Capture the cell that displays the provided text and extract its [x, y] central coordinate. 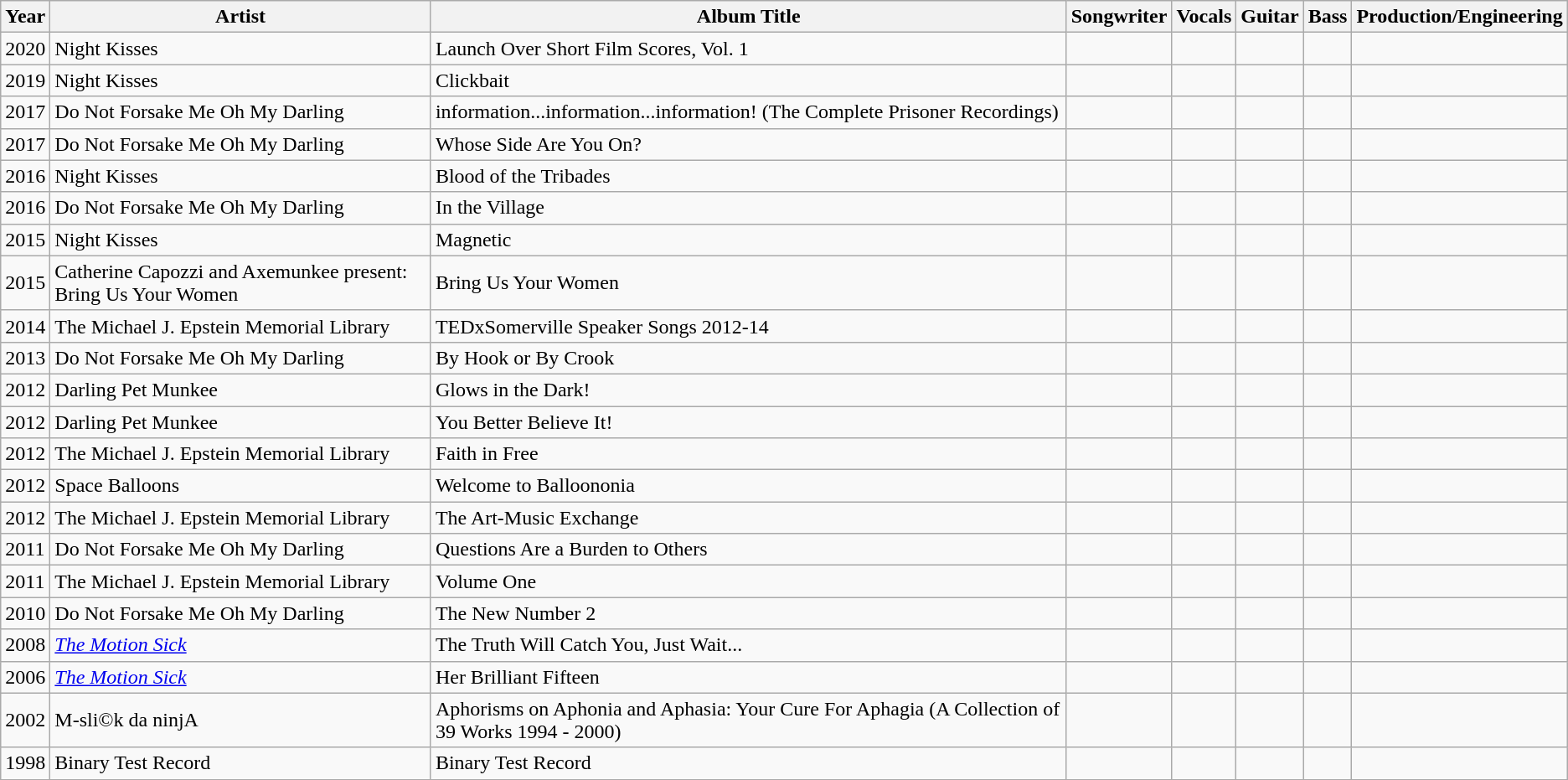
2006 [25, 677]
The New Number 2 [749, 613]
Welcome to Balloononia [749, 486]
2020 [25, 49]
Production/Engineering [1459, 17]
The Truth Will Catch You, Just Wait... [749, 645]
Space Balloons [241, 486]
Vocals [1204, 17]
2010 [25, 613]
Guitar [1270, 17]
information...information...information! (The Complete Prisoner Recordings) [749, 112]
Artist [241, 17]
Year [25, 17]
M-sli©k da ninjA [241, 721]
You Better Believe It! [749, 421]
Songwriter [1119, 17]
Faith in Free [749, 454]
Glows in the Dark! [749, 390]
1998 [25, 763]
Bring Us Your Women [749, 283]
2014 [25, 326]
Questions Are a Burden to Others [749, 550]
Clickbait [749, 80]
Her Brilliant Fifteen [749, 677]
Blood of the Tribades [749, 176]
Bass [1328, 17]
2019 [25, 80]
Volume One [749, 581]
2008 [25, 645]
The Art-Music Exchange [749, 518]
2013 [25, 358]
By Hook or By Crook [749, 358]
Whose Side Are You On? [749, 144]
2002 [25, 721]
Album Title [749, 17]
Magnetic [749, 240]
Catherine Capozzi and Axemunkee present: Bring Us Your Women [241, 283]
Launch Over Short Film Scores, Vol. 1 [749, 49]
Aphorisms on Aphonia and Aphasia: Your Cure For Aphagia (A Collection of 39 Works 1994 - 2000) [749, 721]
TEDxSomerville Speaker Songs 2012-14 [749, 326]
In the Village [749, 208]
